Find where the given text appears and provide that cell's center as (X, Y) coordinate. 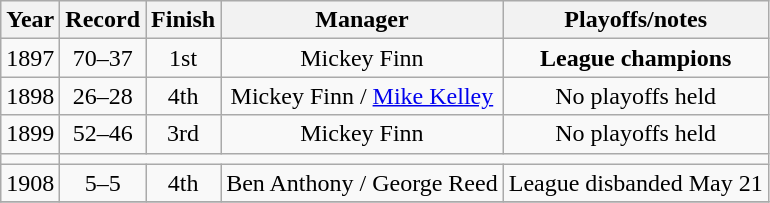
1898 (30, 96)
52–46 (103, 134)
Manager (362, 20)
5–5 (103, 183)
Ben Anthony / George Reed (362, 183)
League champions (636, 58)
1908 (30, 183)
Year (30, 20)
Record (103, 20)
3rd (184, 134)
League disbanded May 21 (636, 183)
Playoffs/notes (636, 20)
1st (184, 58)
26–28 (103, 96)
Mickey Finn / Mike Kelley (362, 96)
1897 (30, 58)
Finish (184, 20)
1899 (30, 134)
70–37 (103, 58)
